Return the (x, y) coordinate for the center point of the cell that contains the specified text.  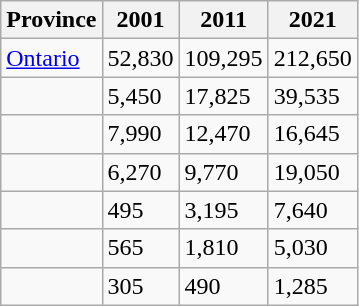
17,825 (224, 96)
109,295 (224, 58)
2021 (312, 20)
Province (52, 20)
Ontario (52, 58)
16,645 (312, 134)
5,030 (312, 248)
6,270 (140, 172)
1,810 (224, 248)
2011 (224, 20)
1,285 (312, 286)
2001 (140, 20)
5,450 (140, 96)
495 (140, 210)
7,990 (140, 134)
305 (140, 286)
212,650 (312, 58)
39,535 (312, 96)
12,470 (224, 134)
490 (224, 286)
9,770 (224, 172)
3,195 (224, 210)
19,050 (312, 172)
52,830 (140, 58)
565 (140, 248)
7,640 (312, 210)
